Return [x, y] of the center of cell containing provided text 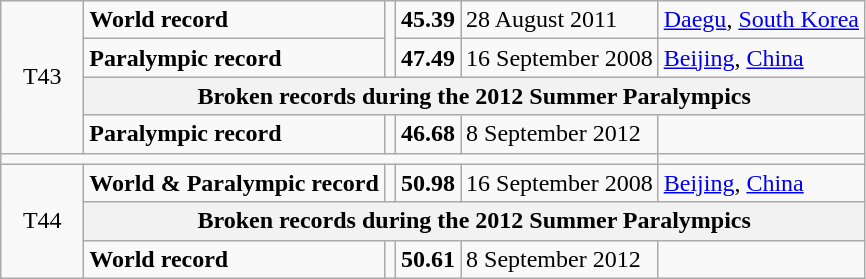
50.61 [428, 259]
47.49 [428, 58]
Daegu, South Korea [761, 20]
T43 [42, 77]
45.39 [428, 20]
World & Paralympic record [234, 183]
46.68 [428, 134]
50.98 [428, 183]
28 August 2011 [559, 20]
T44 [42, 221]
